Return the [X, Y] coordinate for the center point of the cell that contains the specified text.  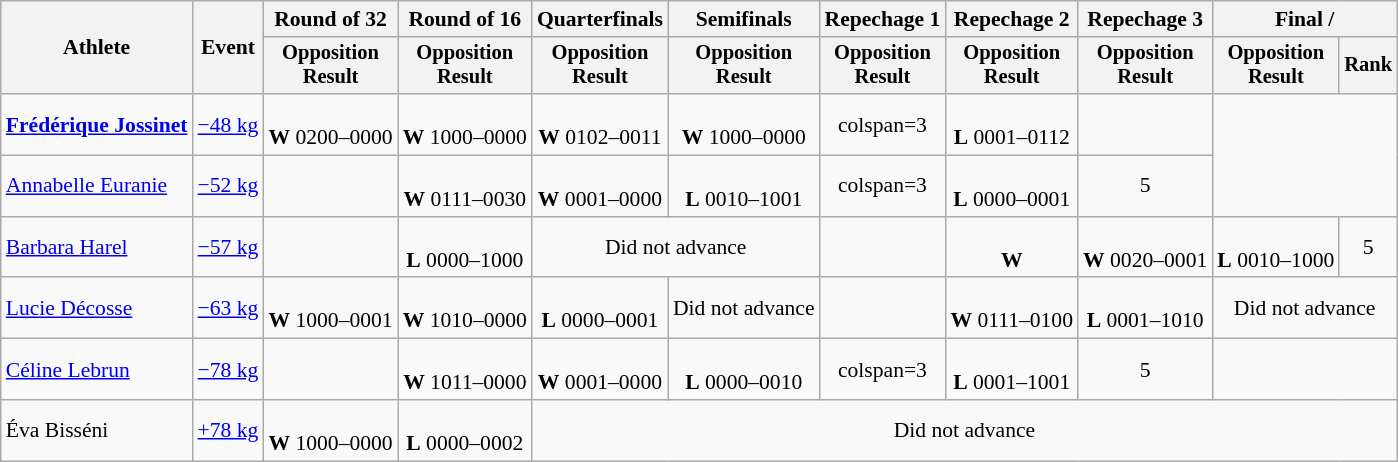
W 0020–0001 [1145, 248]
Quarterfinals [600, 19]
Éva Bisséni [97, 430]
Round of 32 [330, 19]
−57 kg [228, 248]
Repechage 3 [1145, 19]
L 0001–1010 [1145, 308]
W 1000–0001 [330, 308]
W 1010–0000 [465, 308]
L 0010–1001 [744, 186]
Frédérique Jossinet [97, 124]
L 0001–1001 [1012, 370]
+78 kg [228, 430]
W 0111–0100 [1012, 308]
Barbara Harel [97, 248]
W 0111–0030 [465, 186]
W 1011–0000 [465, 370]
−63 kg [228, 308]
Repechage 2 [1012, 19]
Round of 16 [465, 19]
L 0001–0112 [1012, 124]
−48 kg [228, 124]
Annabelle Euranie [97, 186]
Athlete [97, 48]
W 0200–0000 [330, 124]
Final / [1304, 19]
Céline Lebrun [97, 370]
−52 kg [228, 186]
Semifinals [744, 19]
W [1012, 248]
Rank [1368, 66]
−78 kg [228, 370]
W 0102–0011 [600, 124]
Repechage 1 [883, 19]
Event [228, 48]
L 0000–0002 [465, 430]
L 0000–1000 [465, 248]
L 0010–1000 [1276, 248]
Lucie Décosse [97, 308]
L 0000–0010 [744, 370]
